Return the (X, Y) coordinate for the center point of the cell that contains the specified text.  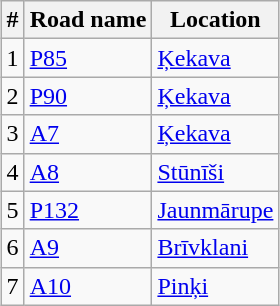
A7 (88, 134)
3 (12, 134)
1 (12, 58)
A9 (88, 248)
# (12, 20)
P85 (88, 58)
Location (216, 20)
Pinķi (216, 286)
2 (12, 96)
A10 (88, 286)
4 (12, 172)
Jaunmārupe (216, 210)
Stūnīši (216, 172)
P132 (88, 210)
5 (12, 210)
6 (12, 248)
P90 (88, 96)
A8 (88, 172)
Brīvklani (216, 248)
Road name (88, 20)
7 (12, 286)
